For the text-containing cell, return its midpoint in [x, y] coordinate format. 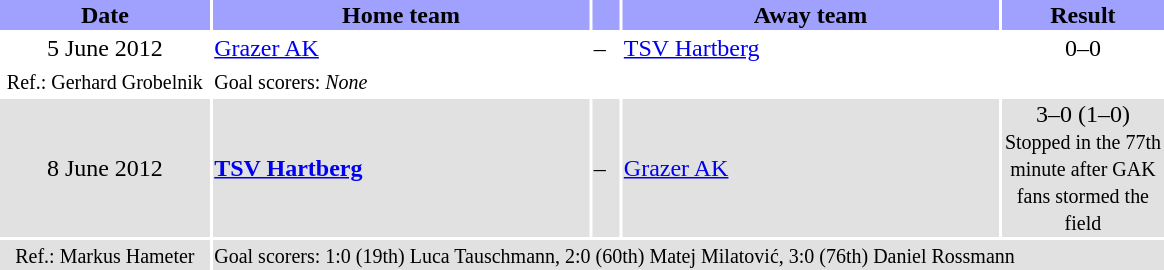
Away team [810, 15]
8 June 2012 [105, 168]
0–0 [1083, 48]
Ref.: Markus Hameter [105, 255]
Date [105, 15]
Home team [402, 15]
Ref.: Gerhard Grobelnik [105, 81]
Result [1083, 15]
5 June 2012 [105, 48]
Goal scorers: 1:0 (19th) Luca Tauschmann, 2:0 (60th) Matej Milatović, 3:0 (76th) Daniel Rossmann [688, 255]
3–0 (1–0)Stopped in the 77th minute after GAK fans stormed the field [1083, 168]
Goal scorers: None [688, 81]
